Capture the cell that displays the provided text and extract its (X, Y) central coordinate. 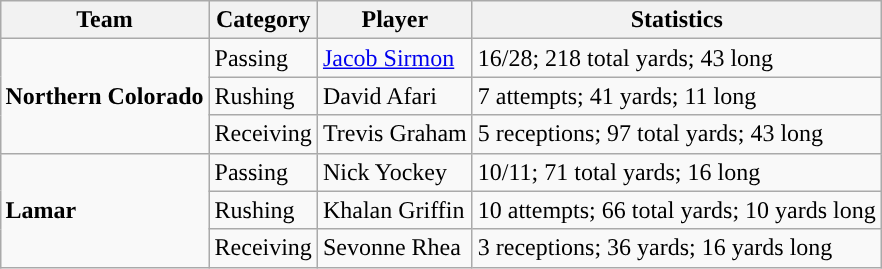
Team (104, 20)
Khalan Griffin (394, 210)
Sevonne Rhea (394, 248)
David Afari (394, 96)
Nick Yockey (394, 172)
5 receptions; 97 total yards; 43 long (676, 134)
7 attempts; 41 yards; 11 long (676, 96)
Northern Colorado (104, 96)
Lamar (104, 210)
Player (394, 20)
Jacob Sirmon (394, 58)
Trevis Graham (394, 134)
3 receptions; 36 yards; 16 yards long (676, 248)
16/28; 218 total yards; 43 long (676, 58)
Category (263, 20)
Statistics (676, 20)
10 attempts; 66 total yards; 10 yards long (676, 210)
10/11; 71 total yards; 16 long (676, 172)
